Provide the [X, Y] coordinate of the cell's center where the given text is located.  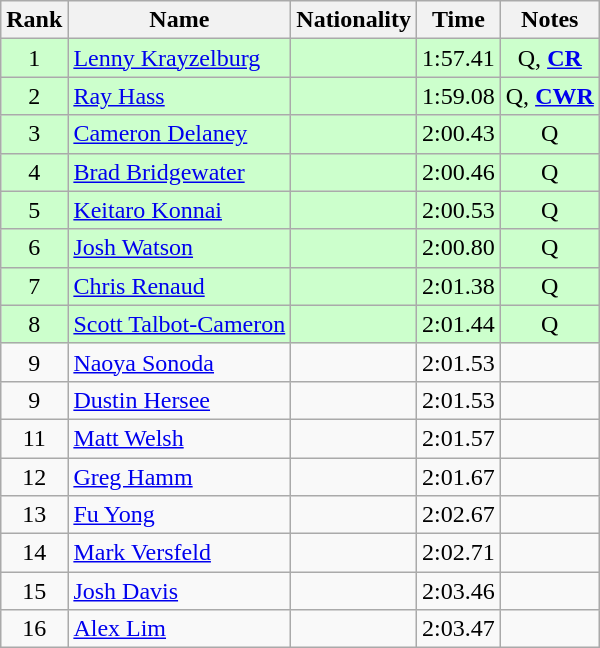
4 [34, 172]
2:01.38 [459, 286]
2:00.80 [459, 248]
2:00.43 [459, 134]
Alex Lim [180, 629]
Name [180, 20]
16 [34, 629]
Naoya Sonoda [180, 362]
Q, CWR [550, 96]
8 [34, 324]
2:01.57 [459, 438]
2 [34, 96]
Dustin Hersee [180, 400]
Time [459, 20]
Fu Yong [180, 515]
Chris Renaud [180, 286]
15 [34, 591]
Brad Bridgewater [180, 172]
3 [34, 134]
Notes [550, 20]
Keitaro Konnai [180, 210]
Q, CR [550, 58]
Ray Hass [180, 96]
Josh Davis [180, 591]
Rank [34, 20]
Cameron Delaney [180, 134]
2:01.44 [459, 324]
2:01.67 [459, 477]
14 [34, 553]
Nationality [354, 20]
2:00.53 [459, 210]
2:03.46 [459, 591]
1:59.08 [459, 96]
6 [34, 248]
Lenny Krayzelburg [180, 58]
Josh Watson [180, 248]
11 [34, 438]
2:00.46 [459, 172]
5 [34, 210]
Mark Versfeld [180, 553]
Scott Talbot-Cameron [180, 324]
Matt Welsh [180, 438]
2:03.47 [459, 629]
2:02.71 [459, 553]
1 [34, 58]
7 [34, 286]
1:57.41 [459, 58]
12 [34, 477]
2:02.67 [459, 515]
Greg Hamm [180, 477]
13 [34, 515]
